Identify which cell holds the provided text, then report its [X, Y] central coordinate. 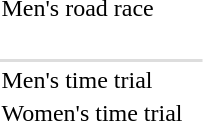
Men's time trial [92, 80]
